From the cell containing the given text, extract its center point as [X, Y] coordinate. 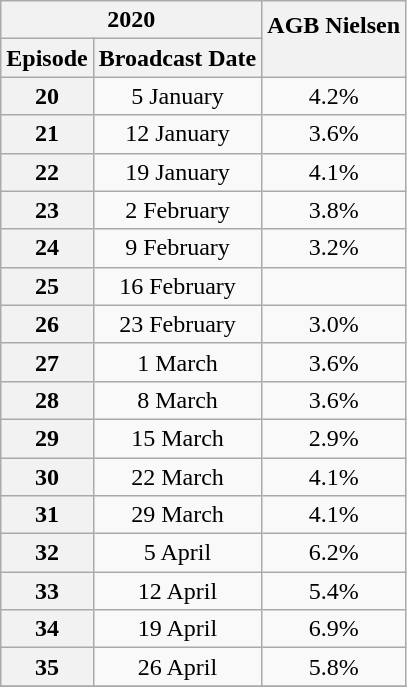
16 February [178, 286]
1 March [178, 362]
35 [47, 667]
21 [47, 134]
5 January [178, 96]
6.9% [334, 629]
19 April [178, 629]
32 [47, 553]
33 [47, 591]
25 [47, 286]
12 April [178, 591]
2 February [178, 210]
12 January [178, 134]
26 [47, 324]
29 March [178, 515]
4.2% [334, 96]
27 [47, 362]
3.2% [334, 248]
3.8% [334, 210]
26 April [178, 667]
24 [47, 248]
2020 [132, 20]
6.2% [334, 553]
28 [47, 400]
5.8% [334, 667]
3.0% [334, 324]
31 [47, 515]
2.9% [334, 438]
Broadcast Date [178, 58]
20 [47, 96]
22 [47, 172]
8 March [178, 400]
9 February [178, 248]
Episode [47, 58]
30 [47, 477]
5 April [178, 553]
23 [47, 210]
5.4% [334, 591]
AGB Nielsen [334, 39]
19 January [178, 172]
34 [47, 629]
15 March [178, 438]
29 [47, 438]
23 February [178, 324]
22 March [178, 477]
